Search for the cell housing the specified text and yield its [x, y] center coordinate. 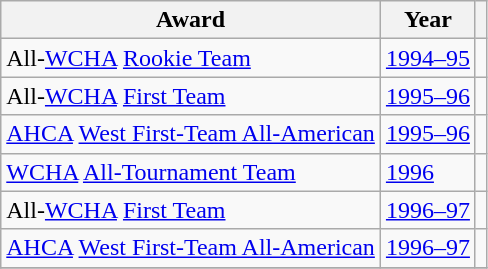
All-WCHA Rookie Team [191, 58]
Award [191, 20]
WCHA All-Tournament Team [191, 172]
Year [428, 20]
1994–95 [428, 58]
1996 [428, 172]
